Capture the cell that displays the provided text and extract its (X, Y) central coordinate. 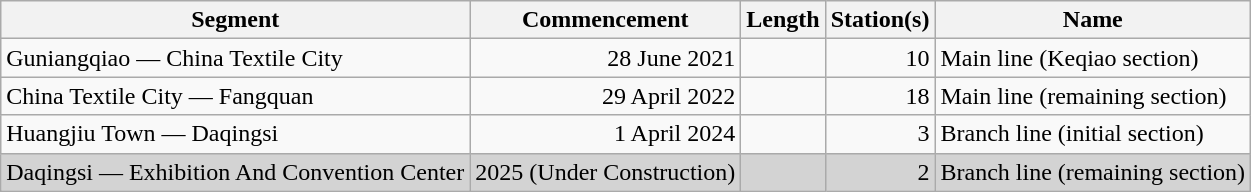
2025 (Under Construction) (606, 172)
Name (1093, 20)
Main line (remaining section) (1093, 96)
10 (880, 58)
Branch line (remaining section) (1093, 172)
Length (783, 20)
Station(s) (880, 20)
Commencement (606, 20)
1 April 2024 (606, 134)
Branch line (initial section) (1093, 134)
Main line (Keqiao section) (1093, 58)
2 (880, 172)
Daqingsi — Exhibition And Convention Center (236, 172)
China Textile City — Fangquan (236, 96)
Guniangqiao — China Textile City (236, 58)
18 (880, 96)
3 (880, 134)
29 April 2022 (606, 96)
Segment (236, 20)
28 June 2021 (606, 58)
Huangjiu Town — Daqingsi (236, 134)
